Provide the [x, y] coordinate of the cell's center where the given text is located.  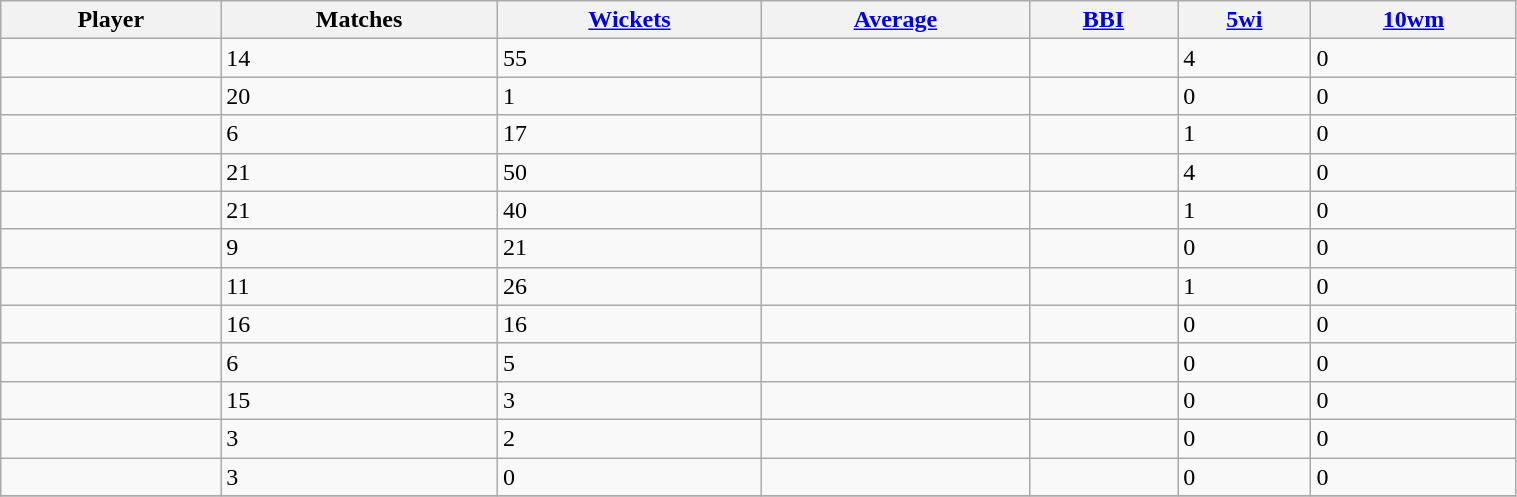
2 [629, 438]
15 [360, 400]
5wi [1244, 20]
55 [629, 58]
26 [629, 286]
Player [111, 20]
5 [629, 362]
Average [896, 20]
40 [629, 210]
10wm [1414, 20]
14 [360, 58]
9 [360, 248]
Matches [360, 20]
17 [629, 134]
20 [360, 96]
50 [629, 172]
Wickets [629, 20]
11 [360, 286]
BBI [1103, 20]
